Detect which cell encompasses the target text, then output its [x, y] center coordinate. 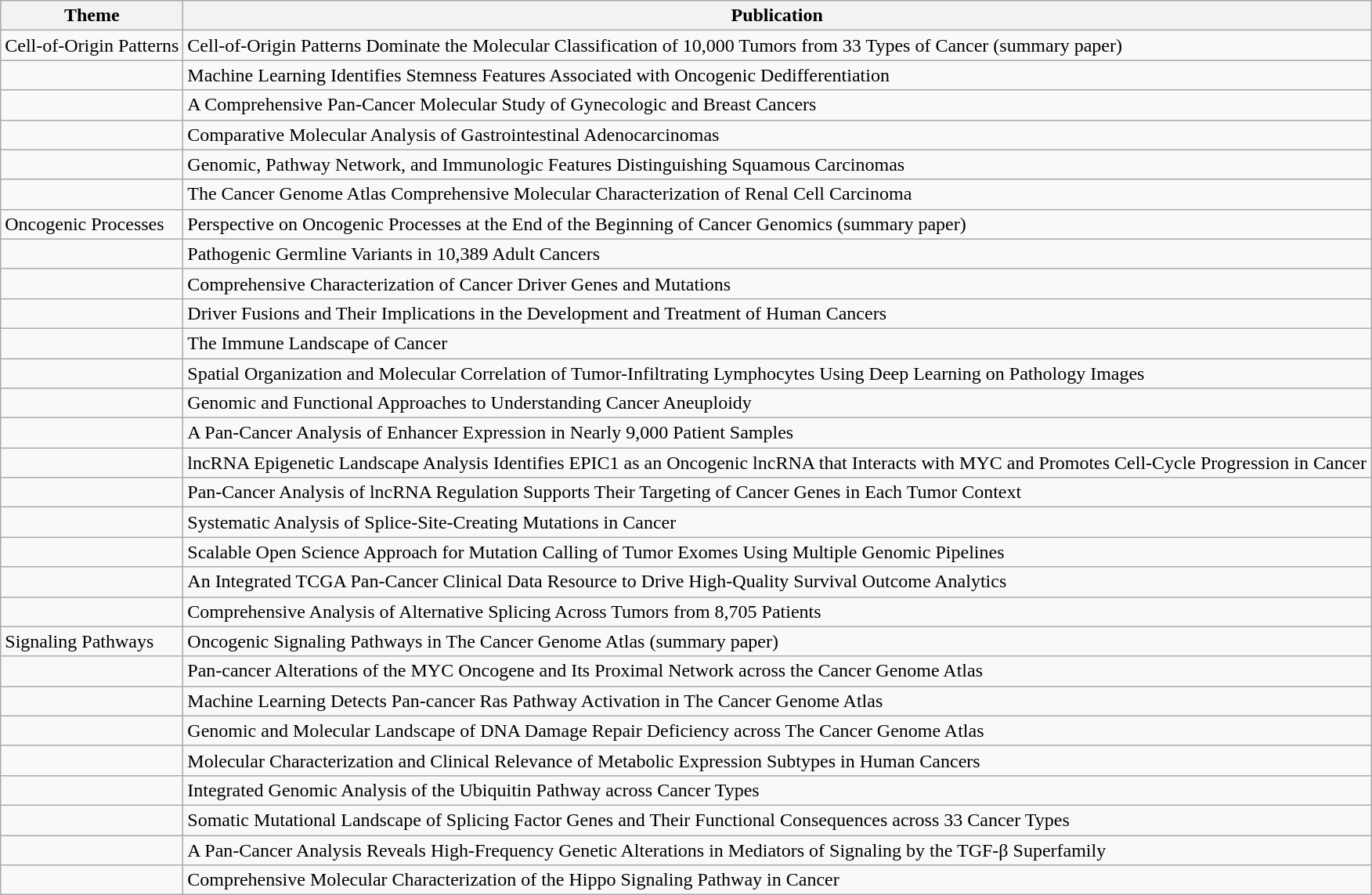
Pathogenic Germline Variants in 10,389 Adult Cancers [777, 254]
A Pan-Cancer Analysis of Enhancer Expression in Nearly 9,000 Patient Samples [777, 433]
Comprehensive Molecular Characterization of the Hippo Signaling Pathway in Cancer [777, 880]
Machine Learning Identifies Stemness Features Associated with Oncogenic Dedifferentiation [777, 75]
Driver Fusions and Their Implications in the Development and Treatment of Human Cancers [777, 313]
lncRNA Epigenetic Landscape Analysis Identifies EPIC1 as an Oncogenic lncRNA that Interacts with MYC and Promotes Cell-Cycle Progression in Cancer [777, 463]
Somatic Mutational Landscape of Splicing Factor Genes and Their Functional Consequences across 33 Cancer Types [777, 820]
A Pan-Cancer Analysis Reveals High-Frequency Genetic Alterations in Mediators of Signaling by the TGF-β Superfamily [777, 850]
Machine Learning Detects Pan-cancer Ras Pathway Activation in The Cancer Genome Atlas [777, 701]
Pan-cancer Alterations of the MYC Oncogene and Its Proximal Network across the Cancer Genome Atlas [777, 671]
Theme [92, 16]
Systematic Analysis of Splice-Site-Creating Mutations in Cancer [777, 522]
Genomic and Functional Approaches to Understanding Cancer Aneuploidy [777, 403]
Oncogenic Signaling Pathways in The Cancer Genome Atlas (summary paper) [777, 641]
A Comprehensive Pan-Cancer Molecular Study of Gynecologic and Breast Cancers [777, 105]
Perspective on Oncogenic Processes at the End of the Beginning of Cancer Genomics (summary paper) [777, 224]
Cell-of-Origin Patterns [92, 45]
Oncogenic Processes [92, 224]
Scalable Open Science Approach for Mutation Calling of Tumor Exomes Using Multiple Genomic Pipelines [777, 552]
Comparative Molecular Analysis of Gastrointestinal Adenocarcinomas [777, 135]
Cell-of-Origin Patterns Dominate the Molecular Classification of 10,000 Tumors from 33 Types of Cancer (summary paper) [777, 45]
Pan-Cancer Analysis of lncRNA Regulation Supports Their Targeting of Cancer Genes in Each Tumor Context [777, 493]
Spatial Organization and Molecular Correlation of Tumor-Infiltrating Lymphocytes Using Deep Learning on Pathology Images [777, 374]
Genomic, Pathway Network, and Immunologic Features Distinguishing Squamous Carcinomas [777, 164]
The Immune Landscape of Cancer [777, 343]
The Cancer Genome Atlas Comprehensive Molecular Characterization of Renal Cell Carcinoma [777, 194]
Comprehensive Analysis of Alternative Splicing Across Tumors from 8,705 Patients [777, 612]
Publication [777, 16]
Molecular Characterization and Clinical Relevance of Metabolic Expression Subtypes in Human Cancers [777, 760]
Integrated Genomic Analysis of the Ubiquitin Pathway across Cancer Types [777, 790]
Signaling Pathways [92, 641]
Comprehensive Characterization of Cancer Driver Genes and Mutations [777, 283]
An Integrated TCGA Pan-Cancer Clinical Data Resource to Drive High-Quality Survival Outcome Analytics [777, 582]
Genomic and Molecular Landscape of DNA Damage Repair Deficiency across The Cancer Genome Atlas [777, 731]
